Pinpoint the cell where the given text exists, returning its (X, Y) midpoint coordinate. 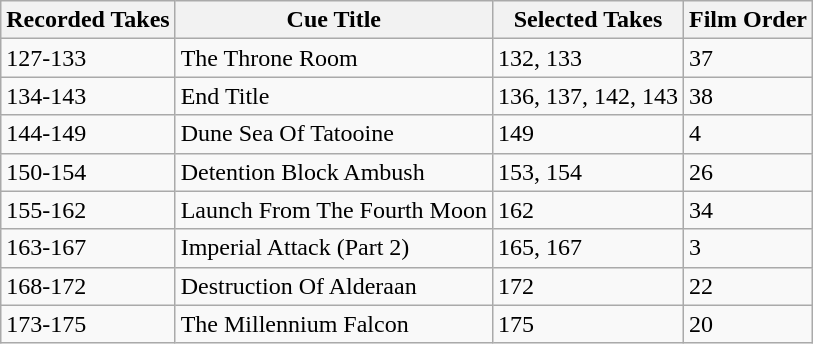
Dune Sea Of Tatooine (334, 134)
155-162 (88, 210)
20 (748, 324)
4 (748, 134)
175 (588, 324)
163-167 (88, 248)
134-143 (88, 96)
153, 154 (588, 172)
144-149 (88, 134)
37 (748, 58)
Film Order (748, 20)
Destruction Of Alderaan (334, 286)
172 (588, 286)
Launch From The Fourth Moon (334, 210)
26 (748, 172)
Imperial Attack (Part 2) (334, 248)
Recorded Takes (88, 20)
162 (588, 210)
The Throne Room (334, 58)
127-133 (88, 58)
22 (748, 286)
38 (748, 96)
168-172 (88, 286)
149 (588, 134)
150-154 (88, 172)
End Title (334, 96)
The Millennium Falcon (334, 324)
132, 133 (588, 58)
Detention Block Ambush (334, 172)
136, 137, 142, 143 (588, 96)
Selected Takes (588, 20)
165, 167 (588, 248)
3 (748, 248)
34 (748, 210)
Cue Title (334, 20)
173-175 (88, 324)
